Output the (x, y) coordinate of the center of the cell containing the given text.  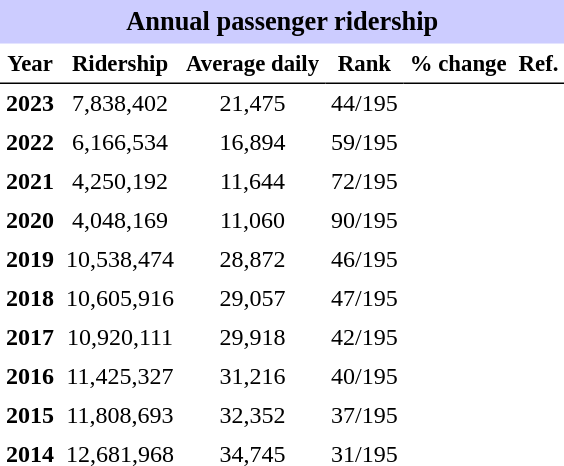
29,057 (252, 298)
11,644 (252, 182)
2018 (30, 298)
2021 (30, 182)
2019 (30, 260)
44/195 (364, 104)
72/195 (364, 182)
10,605,916 (120, 298)
90/195 (364, 220)
7,838,402 (120, 104)
59/195 (364, 142)
31,216 (252, 376)
Year (30, 64)
29,918 (252, 338)
2017 (30, 338)
2023 (30, 104)
11,808,693 (120, 416)
4,048,169 (120, 220)
11,425,327 (120, 376)
2022 (30, 142)
21,475 (252, 104)
10,920,111 (120, 338)
2015 (30, 416)
28,872 (252, 260)
40/195 (364, 376)
Ridership (120, 64)
2020 (30, 220)
Average daily (252, 64)
42/195 (364, 338)
4,250,192 (120, 182)
Rank (364, 64)
37/195 (364, 416)
% change (458, 64)
6,166,534 (120, 142)
16,894 (252, 142)
47/195 (364, 298)
Annual passenger ridership (282, 22)
46/195 (364, 260)
11,060 (252, 220)
32,352 (252, 416)
10,538,474 (120, 260)
2016 (30, 376)
